Locate the cell with the specified text and output its [X, Y] center coordinate. 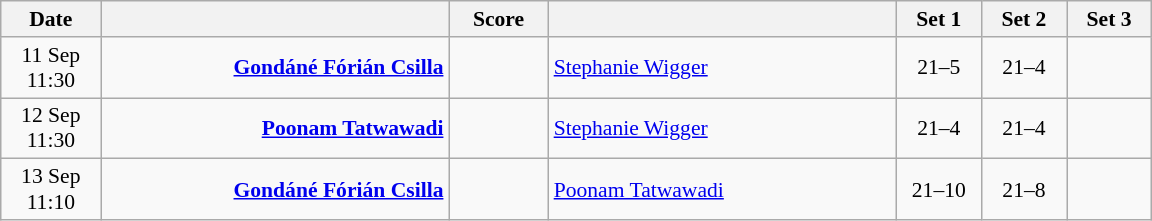
11 Sep11:30 [51, 68]
Date [51, 19]
Set 3 [1108, 19]
21–5 [938, 68]
12 Sep11:30 [51, 128]
Score [498, 19]
Set 2 [1024, 19]
21–10 [938, 190]
21–8 [1024, 190]
13 Sep11:10 [51, 190]
Set 1 [938, 19]
